Provide the (X, Y) coordinate of the cell's center where the given text is located.  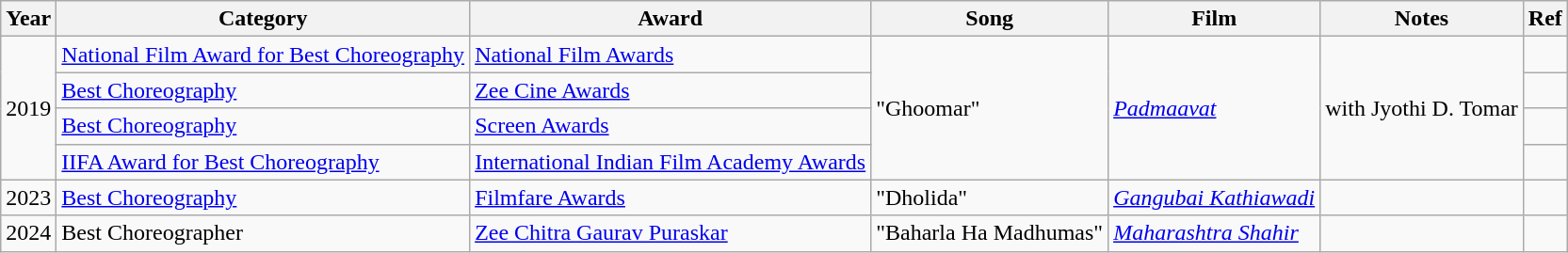
Screen Awards (671, 126)
2023 (28, 198)
Maharashtra Shahir (1215, 233)
National Film Award for Best Choreography (264, 55)
Award (671, 19)
Notes (1422, 19)
Gangubai Kathiawadi (1215, 198)
Ref (1544, 19)
Film (1215, 19)
National Film Awards (671, 55)
Song (990, 19)
2024 (28, 233)
Zee Cine Awards (671, 90)
IIFA Award for Best Choreography (264, 162)
"Ghoomar" (990, 108)
with Jyothi D. Tomar (1422, 108)
Filmfare Awards (671, 198)
"Baharla Ha Madhumas" (990, 233)
Year (28, 19)
Zee Chitra Gaurav Puraskar (671, 233)
2019 (28, 108)
Category (264, 19)
Best Choreographer (264, 233)
"Dholida" (990, 198)
International Indian Film Academy Awards (671, 162)
Padmaavat (1215, 108)
